Return the (x, y) coordinate for the center point of the cell that contains the specified text.  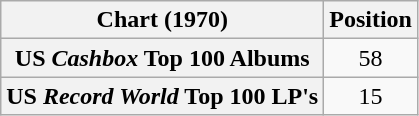
58 (371, 58)
Position (371, 20)
15 (371, 96)
Chart (1970) (162, 20)
US Cashbox Top 100 Albums (162, 58)
US Record World Top 100 LP's (162, 96)
